Identify which cell holds the provided text, then report its (X, Y) central coordinate. 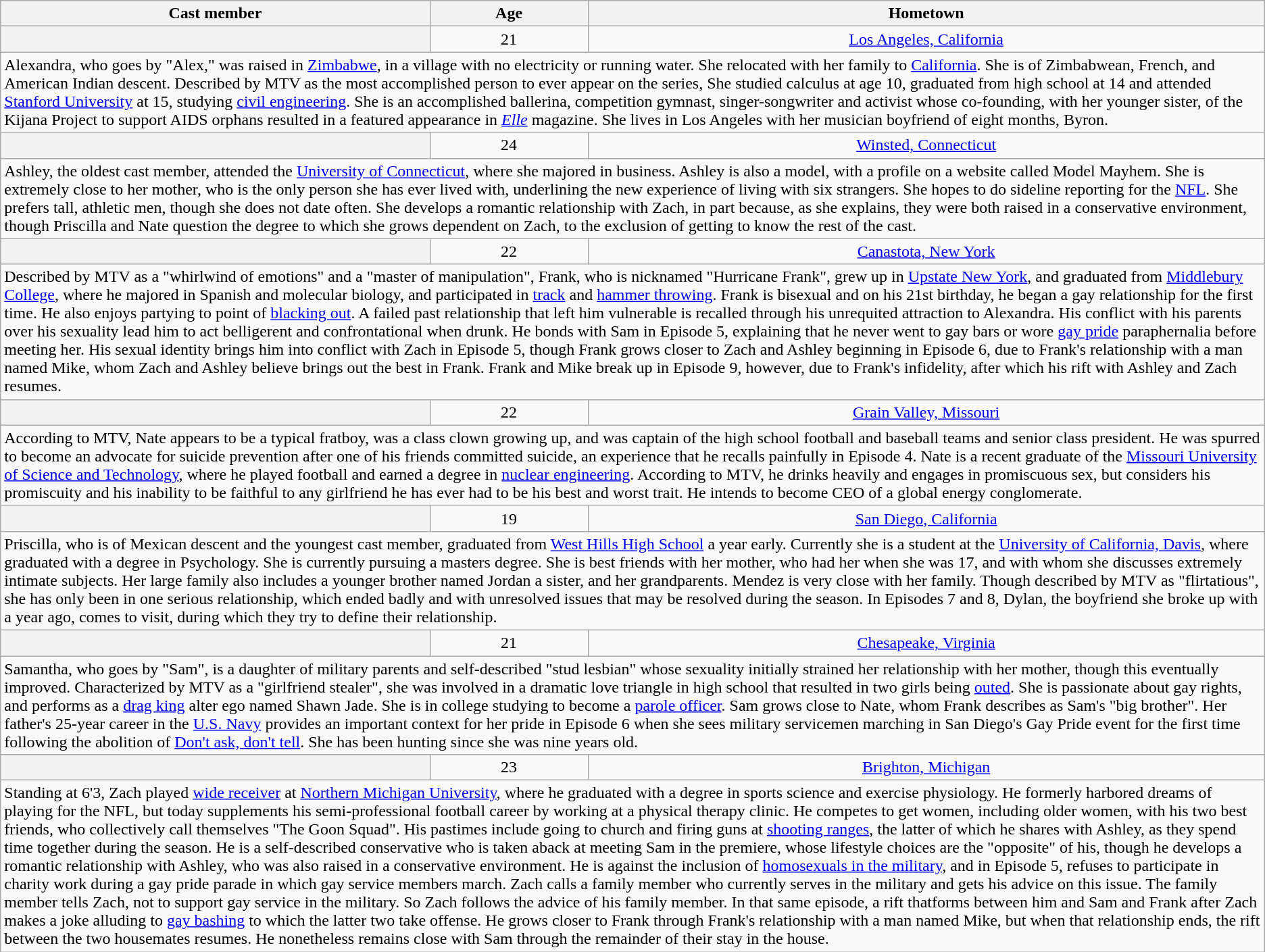
Hometown (926, 14)
Age (509, 14)
Los Angeles, California (926, 39)
Canastota, New York (926, 251)
24 (509, 145)
23 (509, 768)
Winsted, Connecticut (926, 145)
San Diego, California (926, 518)
19 (509, 518)
Grain Valley, Missouri (926, 412)
Brighton, Michigan (926, 768)
Chesapeake, Virginia (926, 643)
Cast member (215, 14)
